For the text-containing cell, return its midpoint in [X, Y] coordinate format. 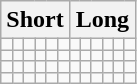
Long [102, 20]
Short [35, 20]
